Provide the [x, y] coordinate of the cell's center where the given text is located.  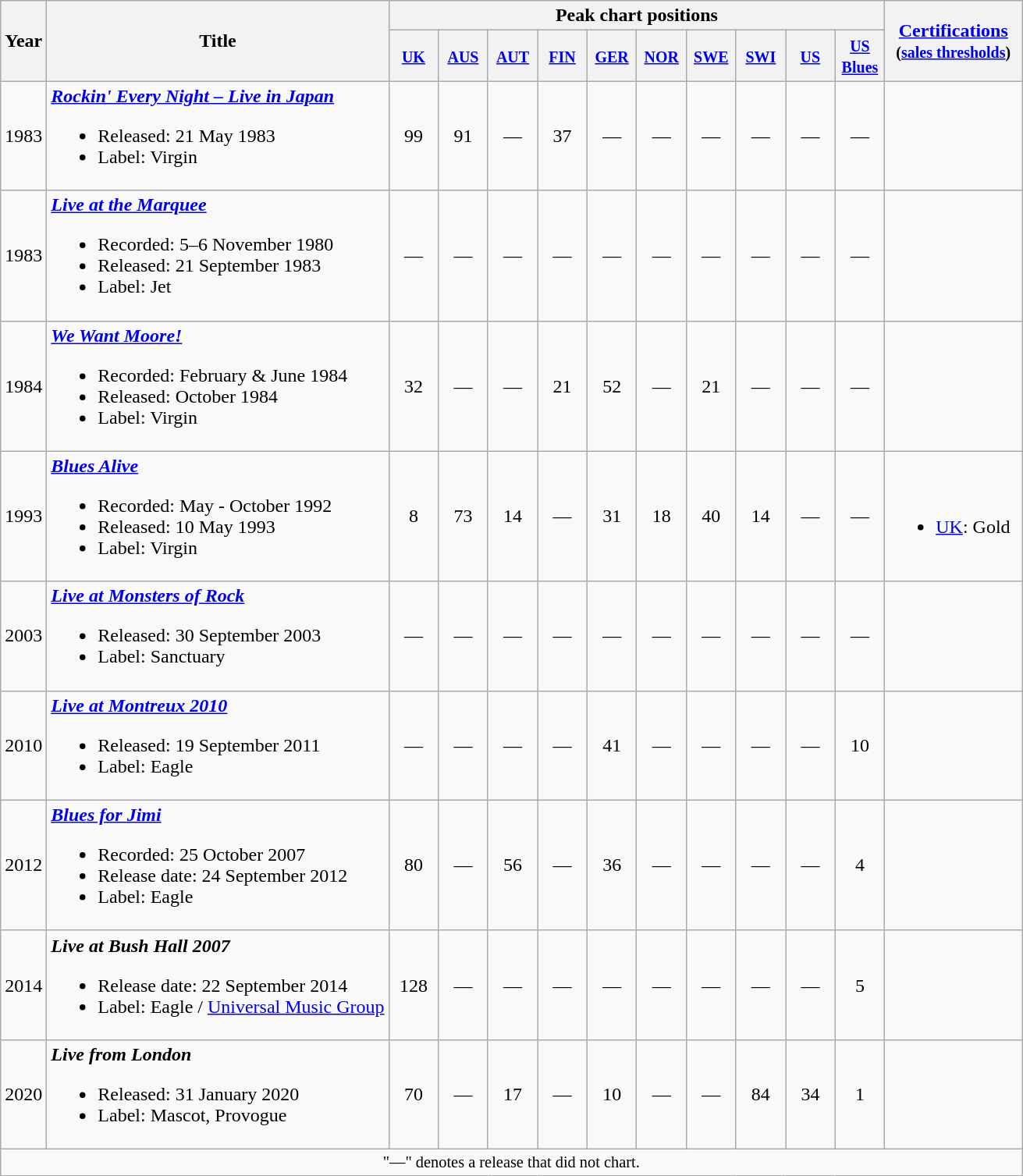
32 [414, 385]
73 [464, 517]
37 [563, 136]
"—" denotes a release that did not chart. [512, 1162]
Year [23, 41]
18 [662, 517]
AUT [513, 56]
1993 [23, 517]
52 [612, 385]
56 [513, 865]
AUS [464, 56]
UK [414, 56]
Title [218, 41]
2010 [23, 745]
31 [612, 517]
Live at Monsters of RockReleased: 30 September 2003Label: Sanctuary [218, 636]
Live at the MarqueeRecorded: 5–6 November 1980Released: 21 September 1983Label: Jet [218, 256]
17 [513, 1094]
US [811, 56]
36 [612, 865]
FIN [563, 56]
1984 [23, 385]
70 [414, 1094]
We Want Moore!Recorded: February & June 1984Released: October 1984Label: Virgin [218, 385]
99 [414, 136]
Live from LondonReleased: 31 January 2020Label: Mascot, Provogue [218, 1094]
4 [860, 865]
UK: Gold [954, 517]
2014 [23, 985]
5 [860, 985]
Blues for JimiRecorded: 25 October 2007Release date: 24 September 2012Label: Eagle [218, 865]
41 [612, 745]
GER [612, 56]
91 [464, 136]
Blues AliveRecorded: May - October 1992Released: 10 May 1993Label: Virgin [218, 517]
40 [711, 517]
84 [761, 1094]
Live at Montreux 2010Released: 19 September 2011Label: Eagle [218, 745]
128 [414, 985]
1 [860, 1094]
Certifications(sales thresholds) [954, 41]
Peak chart positions [637, 16]
Live at Bush Hall 2007Release date: 22 September 2014Label: Eagle / Universal Music Group [218, 985]
80 [414, 865]
2012 [23, 865]
US Blues [860, 56]
8 [414, 517]
SWE [711, 56]
SWI [761, 56]
2003 [23, 636]
2020 [23, 1094]
34 [811, 1094]
NOR [662, 56]
Rockin' Every Night – Live in JapanReleased: 21 May 1983Label: Virgin [218, 136]
